Extract the [x, y] coordinate from the center of the cell holding the provided text.  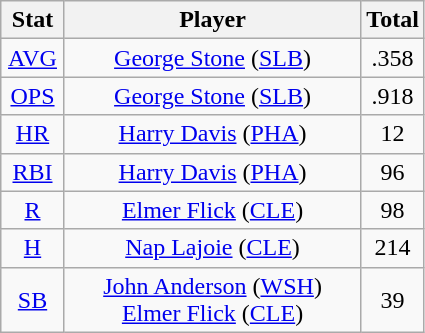
Total [393, 20]
John Anderson (WSH)Elmer Flick (CLE) [212, 300]
214 [393, 248]
39 [393, 300]
98 [393, 210]
OPS [33, 96]
H [33, 248]
Elmer Flick (CLE) [212, 210]
.358 [393, 58]
AVG [33, 58]
12 [393, 134]
HR [33, 134]
Nap Lajoie (CLE) [212, 248]
R [33, 210]
Player [212, 20]
Stat [33, 20]
SB [33, 300]
96 [393, 172]
RBI [33, 172]
.918 [393, 96]
